Pinpoint the cell where the given text exists, returning its [x, y] midpoint coordinate. 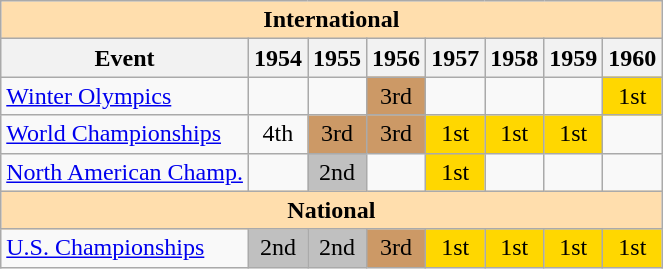
1955 [338, 58]
National [332, 210]
4th [278, 134]
North American Champ. [125, 172]
1956 [396, 58]
International [332, 20]
1954 [278, 58]
1957 [456, 58]
Winter Olympics [125, 96]
1958 [514, 58]
1960 [632, 58]
1959 [574, 58]
U.S. Championships [125, 248]
World Championships [125, 134]
Event [125, 58]
